Scan for the cell matching the given text and deliver its (x, y) coordinate at center. 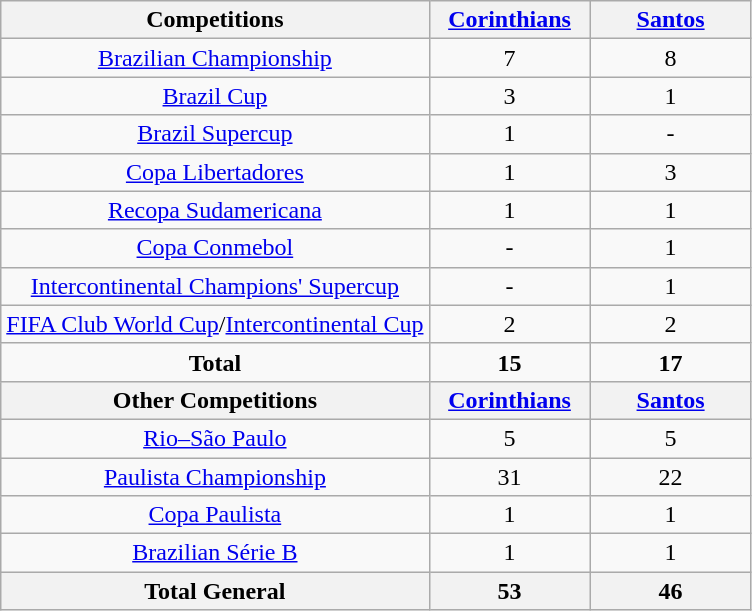
17 (670, 362)
Brazil Supercup (215, 134)
Copa Paulista (215, 515)
Intercontinental Champions' Supercup (215, 286)
Brazil Cup (215, 96)
22 (670, 477)
Total General (215, 591)
Other Competitions (215, 400)
FIFA Club World Cup/Intercontinental Cup (215, 324)
Total (215, 362)
Brazilian Série B (215, 553)
Competitions (215, 20)
Paulista Championship (215, 477)
Brazilian Championship (215, 58)
Copa Libertadores (215, 172)
46 (670, 591)
7 (510, 58)
31 (510, 477)
Rio–São Paulo (215, 438)
Recopa Sudamericana (215, 210)
15 (510, 362)
53 (510, 591)
8 (670, 58)
Copa Conmebol (215, 248)
